Search for the cell housing the specified text and yield its [X, Y] center coordinate. 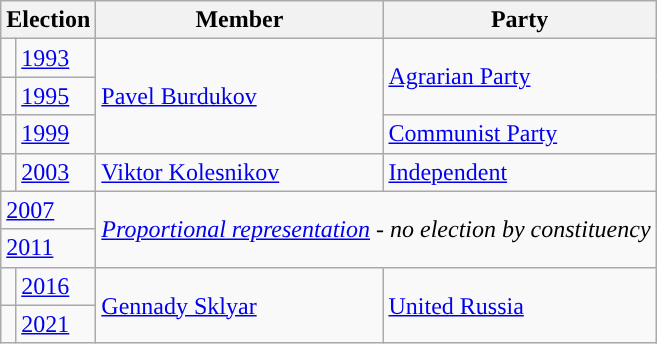
United Russia [520, 305]
Proportional representation - no election by constituency [376, 229]
1993 [56, 58]
1995 [56, 96]
Independent [520, 172]
Member [240, 20]
Pavel Burdukov [240, 96]
2003 [56, 172]
1999 [56, 134]
Agrarian Party [520, 77]
2011 [48, 248]
2016 [56, 286]
2021 [56, 324]
Communist Party [520, 134]
Viktor Kolesnikov [240, 172]
Gennady Sklyar [240, 305]
Party [520, 20]
Election [48, 20]
2007 [48, 210]
